From the cell containing the given text, extract its center point as [X, Y] coordinate. 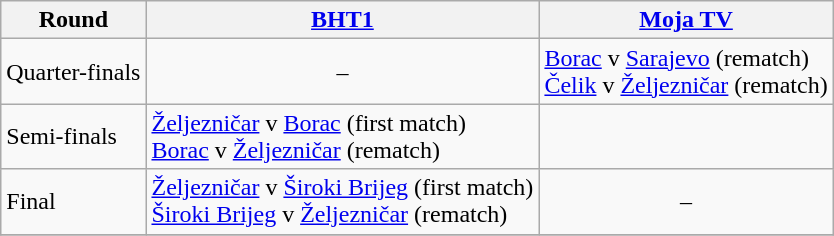
Željezničar v Borac (first match) Borac v Željezničar (rematch) [342, 136]
Final [74, 202]
BHT1 [342, 20]
Quarter-finals [74, 72]
Moja TV [686, 20]
Borac v Sarajevo (rematch)Čelik v Željezničar (rematch) [686, 72]
Željezničar v Široki Brijeg (first match) Široki Brijeg v Željezničar (rematch) [342, 202]
Round [74, 20]
Semi-finals [74, 136]
